Pinpoint the cell where the given text exists, returning its [X, Y] midpoint coordinate. 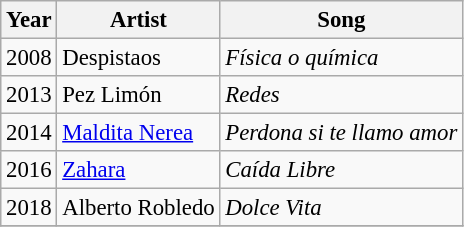
2018 [29, 208]
Year [29, 20]
2008 [29, 58]
Perdona si te llamo amor [342, 133]
Física o química [342, 58]
Artist [138, 20]
2016 [29, 170]
Song [342, 20]
Caída Libre [342, 170]
Despistaos [138, 58]
2014 [29, 133]
Pez Limón [138, 95]
Redes [342, 95]
Maldita Nerea [138, 133]
2013 [29, 95]
Zahara [138, 170]
Alberto Robledo [138, 208]
Dolce Vita [342, 208]
